Determine the (X, Y) coordinate at the center of the cell enclosing the given text.  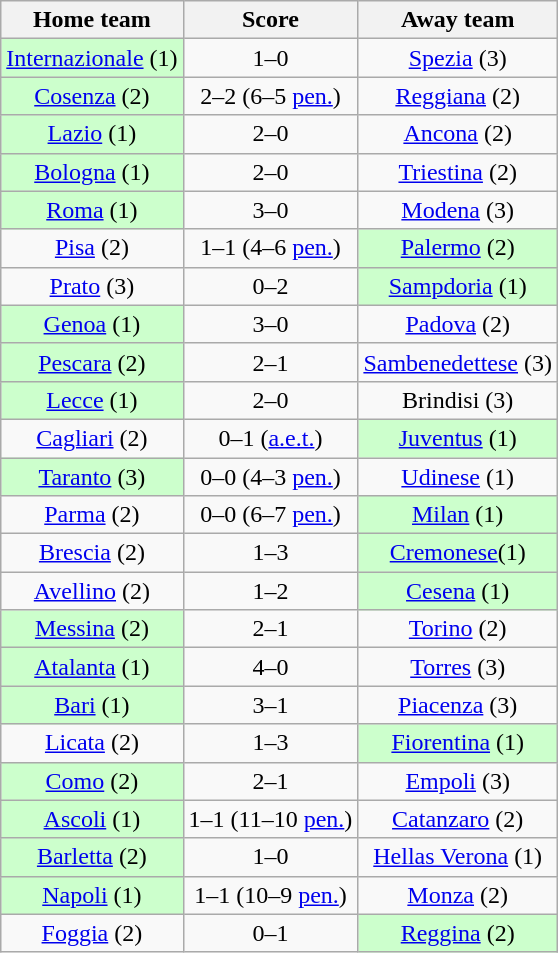
Palermo (2) (458, 248)
Sambenedettese (3) (458, 362)
Cremonese(1) (458, 553)
Reggiana (2) (458, 96)
Udinese (1) (458, 477)
Cagliari (2) (92, 438)
Hellas Verona (1) (458, 857)
Messina (2) (92, 629)
Cesena (1) (458, 591)
Cosenza (2) (92, 96)
Padova (2) (458, 324)
Pescara (2) (92, 362)
Internazionale (1) (92, 58)
Bologna (1) (92, 172)
1–1 (4–6 pen.) (270, 248)
Away team (458, 20)
0–1 (a.e.t.) (270, 438)
Torres (3) (458, 667)
Como (2) (92, 781)
1–1 (10–9 pen.) (270, 895)
Pisa (2) (92, 248)
1–2 (270, 591)
4–0 (270, 667)
Home team (92, 20)
Monza (2) (458, 895)
1–1 (11–10 pen.) (270, 819)
0–1 (270, 933)
3–1 (270, 705)
0–0 (6–7 pen.) (270, 515)
Empoli (3) (458, 781)
Prato (3) (92, 286)
Milan (1) (458, 515)
0–2 (270, 286)
Lecce (1) (92, 400)
2–2 (6–5 pen.) (270, 96)
Parma (2) (92, 515)
Triestina (2) (458, 172)
Piacenza (3) (458, 705)
Roma (1) (92, 210)
Ascoli (1) (92, 819)
Licata (2) (92, 743)
Sampdoria (1) (458, 286)
Fiorentina (1) (458, 743)
0–0 (4–3 pen.) (270, 477)
Spezia (3) (458, 58)
Barletta (2) (92, 857)
Reggina (2) (458, 933)
Modena (3) (458, 210)
Juventus (1) (458, 438)
Foggia (2) (92, 933)
Napoli (1) (92, 895)
Torino (2) (458, 629)
Ancona (2) (458, 134)
Avellino (2) (92, 591)
Score (270, 20)
Bari (1) (92, 705)
Atalanta (1) (92, 667)
Lazio (1) (92, 134)
Genoa (1) (92, 324)
Taranto (3) (92, 477)
Brescia (2) (92, 553)
Brindisi (3) (458, 400)
Catanzaro (2) (458, 819)
